Extract the (x, y) coordinate from the center of the cell holding the provided text.  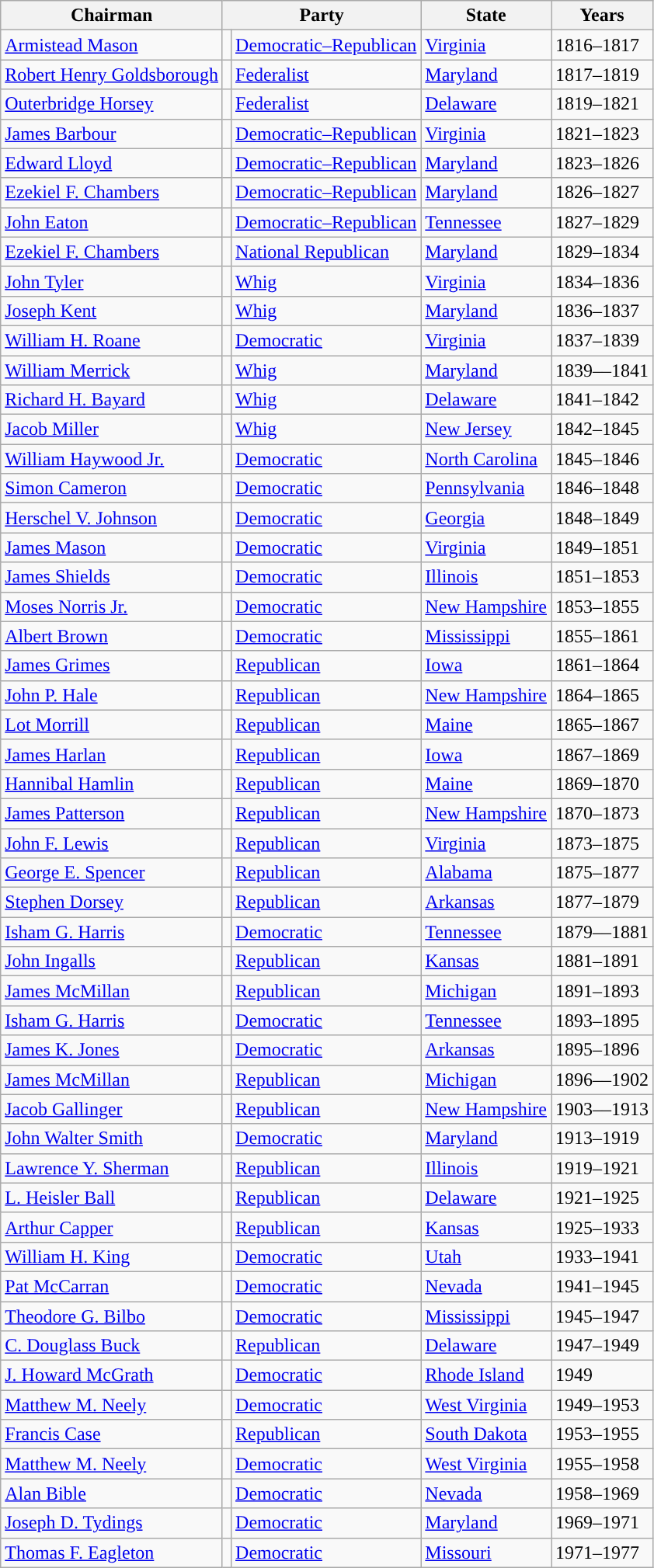
James K. Jones (112, 1050)
Jacob Gallinger (112, 1109)
James Harlan (112, 754)
John Tyler (112, 281)
Georgia (486, 518)
James Mason (112, 548)
1933–1941 (603, 1257)
Thomas F. Eagleton (112, 1552)
North Carolina (486, 459)
Party (322, 16)
Jacob Miller (112, 429)
Years (603, 16)
1836–1837 (603, 311)
John P. Hale (112, 695)
1877–1879 (603, 902)
1851–1853 (603, 577)
William H. Roane (112, 340)
1895–1896 (603, 1050)
Pat McCarran (112, 1286)
1949–1953 (603, 1405)
Joseph Kent (112, 311)
Richard H. Bayard (112, 400)
Lawrence Y. Sherman (112, 1168)
1821–1823 (603, 134)
1855–1861 (603, 636)
1867–1869 (603, 754)
New Jersey (486, 429)
State (486, 16)
Outerbridge Horsey (112, 104)
Lot Morrill (112, 725)
1853–1855 (603, 607)
J. Howard McGrath (112, 1375)
1955–1958 (603, 1464)
1949 (603, 1375)
1903––1913 (603, 1109)
William Merrick (112, 370)
1945–1947 (603, 1316)
Moses Norris Jr. (112, 607)
1837–1839 (603, 340)
Herschel V. Johnson (112, 518)
Stephen Dorsey (112, 902)
1816–1817 (603, 45)
1891–1893 (603, 991)
William Haywood Jr. (112, 459)
1879––1881 (603, 932)
1881–1891 (603, 961)
1941–1945 (603, 1286)
Robert Henry Goldsborough (112, 75)
George E. Spencer (112, 873)
Edward Lloyd (112, 163)
1958–1969 (603, 1493)
1913–1919 (603, 1139)
1834–1836 (603, 281)
Utah (486, 1257)
1827–1829 (603, 222)
C. Douglass Buck (112, 1346)
Rhode Island (486, 1375)
Joseph D. Tydings (112, 1523)
Alabama (486, 873)
1839––1841 (603, 370)
John Eaton (112, 222)
Alan Bible (112, 1493)
1971–1977 (603, 1552)
William H. King (112, 1257)
1873–1875 (603, 843)
James Grimes (112, 666)
1875–1877 (603, 873)
1829–1834 (603, 252)
1845–1846 (603, 459)
James Barbour (112, 134)
Albert Brown (112, 636)
Armistead Mason (112, 45)
1842–1845 (603, 429)
South Dakota (486, 1434)
Simon Cameron (112, 488)
1921–1925 (603, 1198)
1925–1933 (603, 1227)
1823–1826 (603, 163)
1953–1955 (603, 1434)
John F. Lewis (112, 843)
Arthur Capper (112, 1227)
1919–1921 (603, 1168)
1861–1864 (603, 666)
1870–1873 (603, 813)
James Shields (112, 577)
1826–1827 (603, 193)
1896––1902 (603, 1080)
James Patterson (112, 813)
National Republican (326, 252)
Theodore G. Bilbo (112, 1316)
1841–1842 (603, 400)
1819–1821 (603, 104)
Hannibal Hamlin (112, 784)
1969–1971 (603, 1523)
John Walter Smith (112, 1139)
Francis Case (112, 1434)
Missouri (486, 1552)
1849–1851 (603, 548)
1848–1849 (603, 518)
1865–1867 (603, 725)
1893–1895 (603, 1020)
L. Heisler Ball (112, 1198)
1947–1949 (603, 1346)
1864–1865 (603, 695)
1817–1819 (603, 75)
John Ingalls (112, 961)
1869–1870 (603, 784)
Pennsylvania (486, 488)
1846–1848 (603, 488)
Chairman (112, 16)
